From the cell containing the given text, extract its center point as (x, y) coordinate. 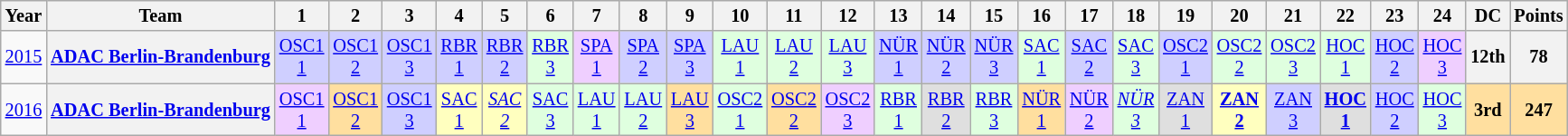
17 (1089, 15)
2016 (24, 110)
Year (24, 15)
DC (1488, 15)
23 (1394, 15)
5 (505, 15)
247 (1539, 110)
20 (1240, 15)
3rd (1488, 110)
SPA1 (597, 57)
12th (1488, 57)
4 (458, 15)
8 (643, 15)
13 (899, 15)
15 (995, 15)
19 (1185, 15)
12 (848, 15)
1 (302, 15)
6 (550, 15)
3 (410, 15)
9 (690, 15)
ZAN1 (1185, 110)
ZAN3 (1293, 110)
7 (597, 15)
2 (355, 15)
Team (161, 15)
14 (946, 15)
24 (1443, 15)
16 (1042, 15)
78 (1539, 57)
2015 (24, 57)
Points (1539, 15)
SPA3 (690, 57)
11 (794, 15)
22 (1346, 15)
ZAN2 (1240, 110)
18 (1136, 15)
21 (1293, 15)
10 (741, 15)
SPA2 (643, 57)
